Scan for the cell matching the given text and deliver its [X, Y] coordinate at center. 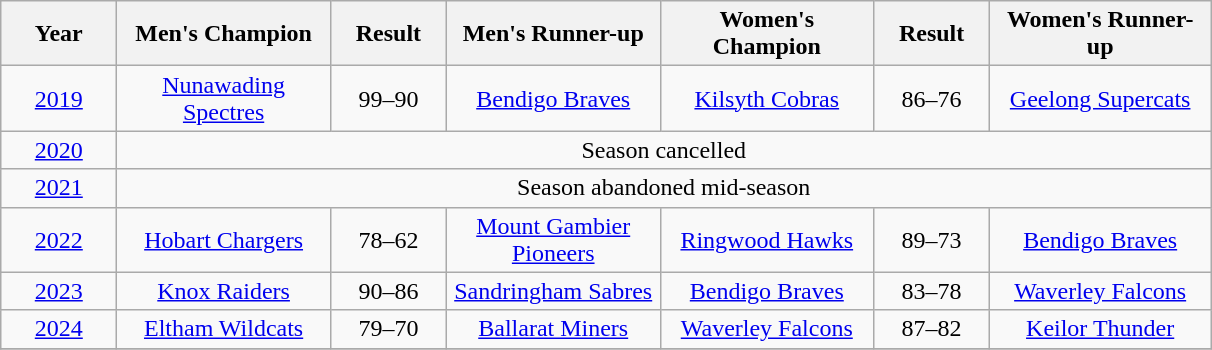
Hobart Chargers [224, 240]
Men's Champion [224, 34]
Year [59, 34]
Mount Gambier Pioneers [553, 240]
Knox Raiders [224, 291]
78–62 [388, 240]
86–76 [932, 98]
79–70 [388, 329]
2023 [59, 291]
Eltham Wildcats [224, 329]
Women's Runner-up [1100, 34]
90–86 [388, 291]
Ballarat Miners [553, 329]
2022 [59, 240]
83–78 [932, 291]
Women's Champion [767, 34]
2021 [59, 188]
Nunawading Spectres [224, 98]
Men's Runner-up [553, 34]
Sandringham Sabres [553, 291]
Ringwood Hawks [767, 240]
2019 [59, 98]
2020 [59, 150]
2024 [59, 329]
Kilsyth Cobras [767, 98]
Keilor Thunder [1100, 329]
89–73 [932, 240]
99–90 [388, 98]
Geelong Supercats [1100, 98]
Season abandoned mid-season [664, 188]
87–82 [932, 329]
Season cancelled [664, 150]
